Output the (x, y) coordinate of the center of the cell containing the given text.  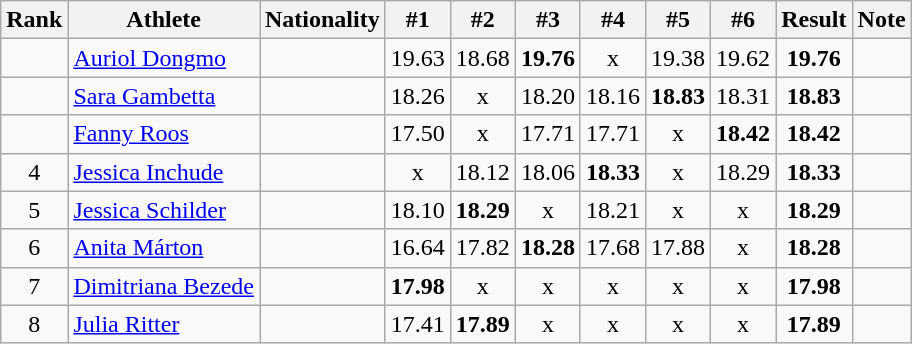
4 (34, 172)
#2 (482, 20)
Athlete (164, 20)
7 (34, 286)
17.82 (482, 248)
17.88 (678, 248)
18.10 (418, 210)
17.41 (418, 324)
18.20 (548, 96)
6 (34, 248)
Jessica Inchude (164, 172)
19.62 (744, 58)
17.68 (612, 248)
#3 (548, 20)
#4 (612, 20)
Fanny Roos (164, 134)
Jessica Schilder (164, 210)
18.12 (482, 172)
18.68 (482, 58)
18.16 (612, 96)
Rank (34, 20)
16.64 (418, 248)
Julia Ritter (164, 324)
19.38 (678, 58)
Result (814, 20)
18.06 (548, 172)
Nationality (323, 20)
Note (882, 20)
Dimitriana Bezede (164, 286)
18.21 (612, 210)
#6 (744, 20)
18.31 (744, 96)
17.50 (418, 134)
Anita Márton (164, 248)
18.26 (418, 96)
19.63 (418, 58)
Auriol Dongmo (164, 58)
8 (34, 324)
#1 (418, 20)
Sara Gambetta (164, 96)
#5 (678, 20)
5 (34, 210)
